Return the [x, y] coordinate for the center point of the cell that contains the specified text.  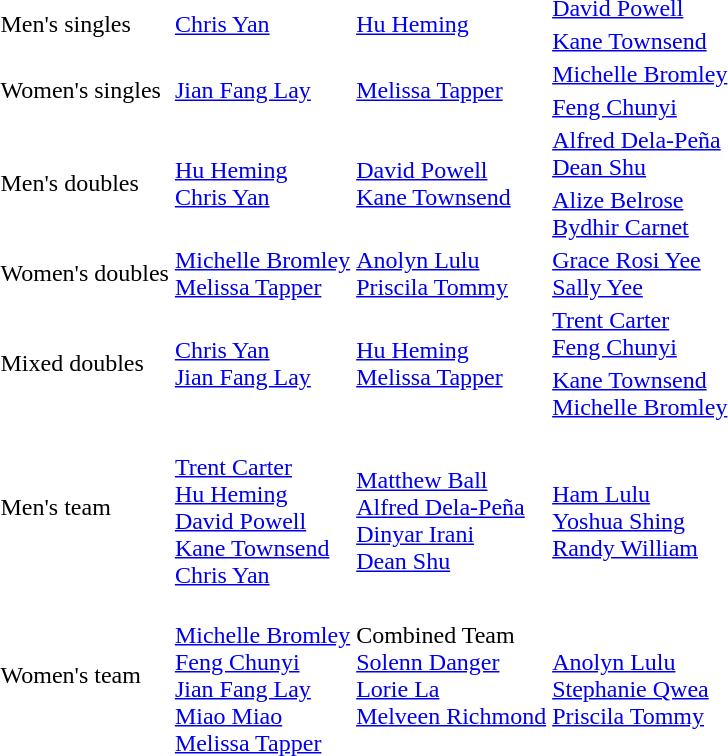
Matthew BallAlfred Dela-PeñaDinyar IraniDean Shu [452, 508]
Trent CarterHu HemingDavid PowellKane TownsendChris Yan [262, 508]
Melissa Tapper [452, 90]
Jian Fang Lay [262, 90]
David Powell Kane Townsend [452, 184]
Hu Heming Melissa Tapper [452, 364]
Hu Heming Chris Yan [262, 184]
Michelle Bromley Melissa Tapper [262, 274]
Chris Yan Jian Fang Lay [262, 364]
Anolyn Lulu Priscila Tommy [452, 274]
